Return the [X, Y] coordinate for the center point of the cell that contains the specified text.  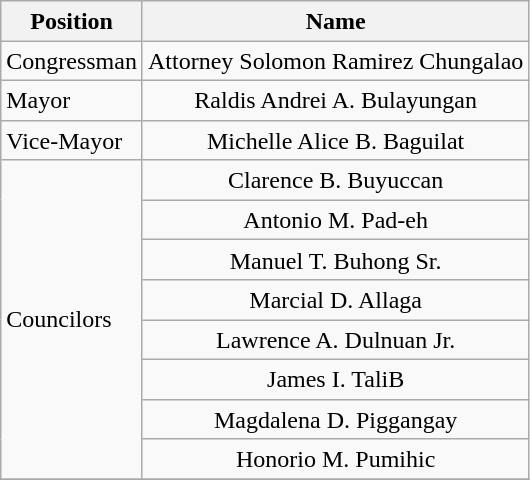
Name [335, 21]
James I. TaliB [335, 379]
Marcial D. Allaga [335, 300]
Michelle Alice B. Baguilat [335, 140]
Magdalena D. Piggangay [335, 419]
Councilors [72, 320]
Clarence B. Buyuccan [335, 180]
Honorio M. Pumihic [335, 459]
Congressman [72, 61]
Raldis Andrei A. Bulayungan [335, 100]
Position [72, 21]
Vice-Mayor [72, 140]
Attorney Solomon Ramirez Chungalao [335, 61]
Antonio M. Pad-eh [335, 220]
Mayor [72, 100]
Manuel T. Buhong Sr. [335, 260]
Lawrence A. Dulnuan Jr. [335, 340]
